Detect which cell encompasses the target text, then output its (X, Y) center coordinate. 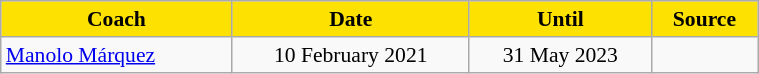
Source (704, 19)
Until (560, 19)
31 May 2023 (560, 55)
Coach (116, 19)
Manolo Márquez (116, 55)
10 February 2021 (350, 55)
Date (350, 19)
